Determine the [x, y] coordinate at the center of the cell enclosing the given text.  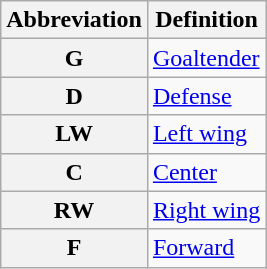
F [74, 248]
C [74, 172]
Forward [206, 248]
Definition [206, 20]
Abbreviation [74, 20]
Right wing [206, 210]
Defense [206, 96]
LW [74, 134]
Goaltender [206, 58]
Left wing [206, 134]
Center [206, 172]
D [74, 96]
RW [74, 210]
G [74, 58]
